Output the [X, Y] coordinate of the center of the cell containing the given text.  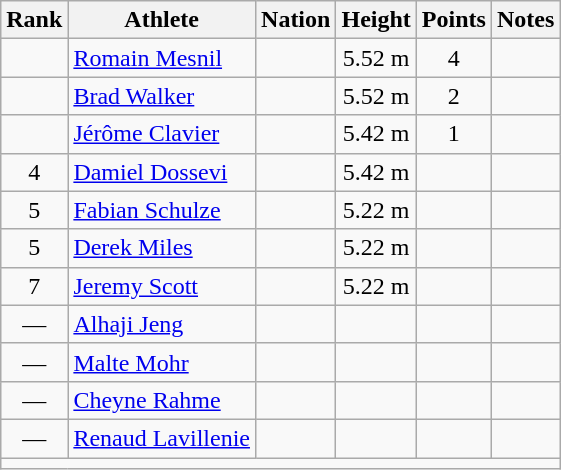
7 [34, 286]
Renaud Lavillenie [162, 438]
Damiel Dossevi [162, 172]
Points [454, 20]
Malte Mohr [162, 362]
Jérôme Clavier [162, 134]
Derek Miles [162, 248]
Alhaji Jeng [162, 324]
2 [454, 96]
Cheyne Rahme [162, 400]
Nation [296, 20]
Brad Walker [162, 96]
Fabian Schulze [162, 210]
1 [454, 134]
Height [376, 20]
Rank [34, 20]
Jeremy Scott [162, 286]
Athlete [162, 20]
Romain Mesnil [162, 58]
Notes [525, 20]
